Find where the given text appears and provide that cell's center as (x, y) coordinate. 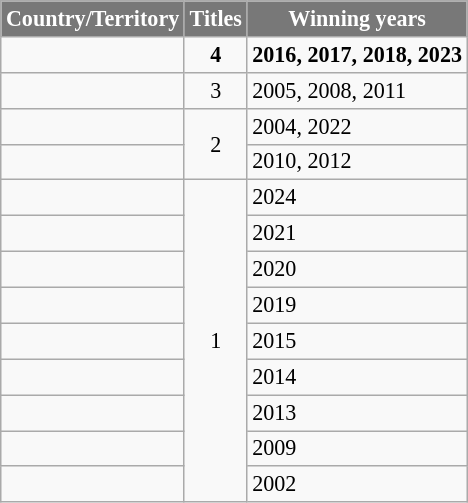
2013 (357, 412)
4 (216, 54)
2010, 2012 (357, 162)
2004, 2022 (357, 126)
2024 (357, 198)
2020 (357, 269)
2016, 2017, 2018, 2023 (357, 54)
Country/Territory (93, 18)
2 (216, 144)
2005, 2008, 2011 (357, 90)
2019 (357, 305)
2009 (357, 448)
Titles (216, 18)
3 (216, 90)
2015 (357, 341)
2021 (357, 233)
1 (216, 341)
2002 (357, 484)
2014 (357, 377)
Winning years (357, 18)
